Locate the cell with the specified text and output its [X, Y] center coordinate. 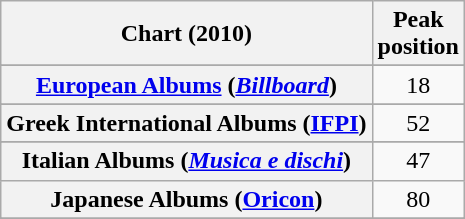
Peakposition [418, 34]
European Albums (Billboard) [186, 85]
18 [418, 85]
Greek International Albums (IFPI) [186, 123]
80 [418, 199]
Japanese Albums (Oricon) [186, 199]
Italian Albums (Musica e dischi) [186, 161]
47 [418, 161]
Chart (2010) [186, 34]
52 [418, 123]
